From the cell containing the given text, extract its center point as [x, y] coordinate. 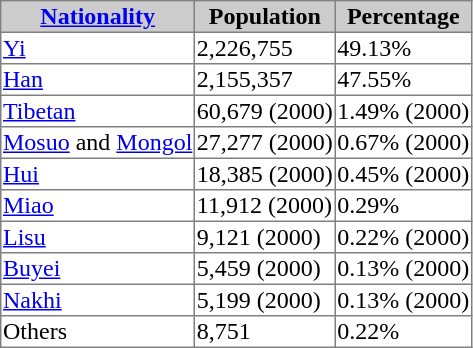
2,226,755 [265, 48]
60,679 (2000) [265, 111]
Lisu [98, 237]
Hui [98, 174]
0.22% [403, 332]
Nationality [98, 17]
0.67% (2000) [403, 143]
Miao [98, 206]
8,751 [265, 332]
11,912 (2000) [265, 206]
Buyei [98, 269]
9,121 (2000) [265, 237]
47.55% [403, 80]
0.22% (2000) [403, 237]
Tibetan [98, 111]
0.45% (2000) [403, 174]
5,459 (2000) [265, 269]
Han [98, 80]
27,277 (2000) [265, 143]
Population [265, 17]
0.29% [403, 206]
49.13% [403, 48]
Yi [98, 48]
2,155,357 [265, 80]
18,385 (2000) [265, 174]
1.49% (2000) [403, 111]
Nakhi [98, 300]
Others [98, 332]
Percentage [403, 17]
Mosuo and Mongol [98, 143]
5,199 (2000) [265, 300]
